Search for the cell housing the specified text and yield its [X, Y] center coordinate. 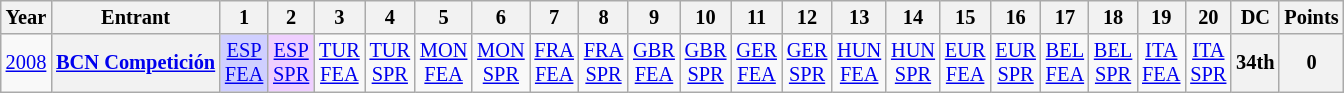
TURSPR [390, 63]
2 [291, 17]
ESPSPR [291, 63]
2008 [26, 63]
MONSPR [500, 63]
8 [604, 17]
17 [1065, 17]
HUNSPR [913, 63]
15 [965, 17]
Points [1311, 17]
TURFEA [339, 63]
ITAFEA [1161, 63]
BCN Competición [136, 63]
18 [1113, 17]
EURSPR [1015, 63]
GERFEA [756, 63]
EURFEA [965, 63]
Entrant [136, 17]
GERSPR [807, 63]
14 [913, 17]
GBRSPR [706, 63]
13 [859, 17]
HUNFEA [859, 63]
16 [1015, 17]
ITASPR [1208, 63]
MONFEA [444, 63]
6 [500, 17]
1 [244, 17]
10 [706, 17]
19 [1161, 17]
11 [756, 17]
0 [1311, 63]
Year [26, 17]
BELFEA [1065, 63]
4 [390, 17]
9 [654, 17]
GBRFEA [654, 63]
BELSPR [1113, 63]
FRASPR [604, 63]
3 [339, 17]
DC [1255, 17]
FRAFEA [554, 63]
ESPFEA [244, 63]
20 [1208, 17]
7 [554, 17]
12 [807, 17]
34th [1255, 63]
5 [444, 17]
